Return the (x, y) coordinate for the center point of the cell that contains the specified text.  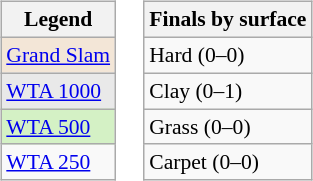
Grass (0–0) (228, 127)
Hard (0–0) (228, 55)
WTA 500 (58, 127)
WTA 1000 (58, 91)
WTA 250 (58, 162)
Carpet (0–0) (228, 162)
Grand Slam (58, 55)
Legend (58, 20)
Clay (0–1) (228, 91)
Finals by surface (228, 20)
